Locate the cell with the specified text and output its (X, Y) center coordinate. 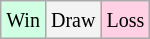
Win (24, 20)
Draw (72, 20)
Loss (126, 20)
